For the text-containing cell, return its midpoint in [x, y] coordinate format. 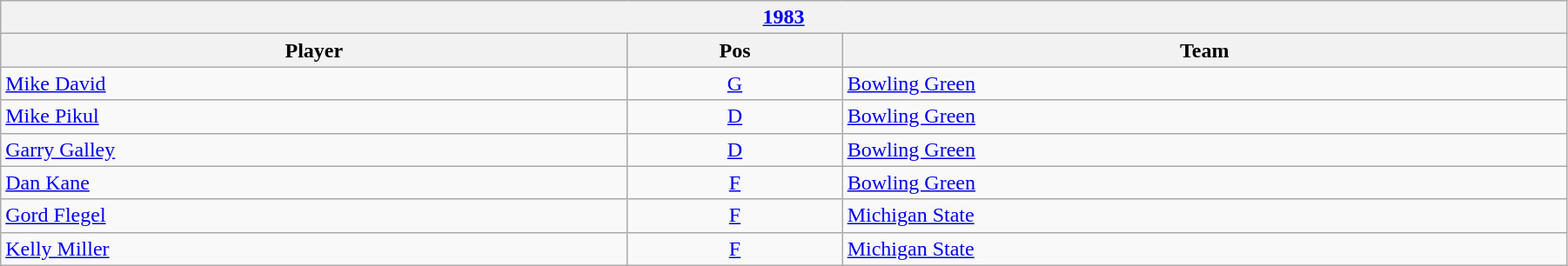
Garry Galley [314, 150]
G [734, 83]
Mike David [314, 83]
Player [314, 50]
Mike Pikul [314, 116]
Kelly Miller [314, 249]
Pos [734, 50]
Team [1204, 50]
Gord Flegel [314, 216]
1983 [784, 17]
Dan Kane [314, 183]
